Output the (x, y) coordinate of the center of the cell containing the given text.  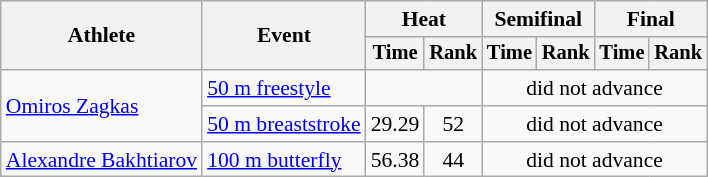
Athlete (102, 36)
Final (650, 19)
50 m freestyle (284, 88)
52 (453, 124)
50 m breaststroke (284, 124)
Omiros Zagkas (102, 106)
Event (284, 36)
Heat (424, 19)
29.29 (396, 124)
Semifinal (538, 19)
